For the text-containing cell, return its midpoint in [x, y] coordinate format. 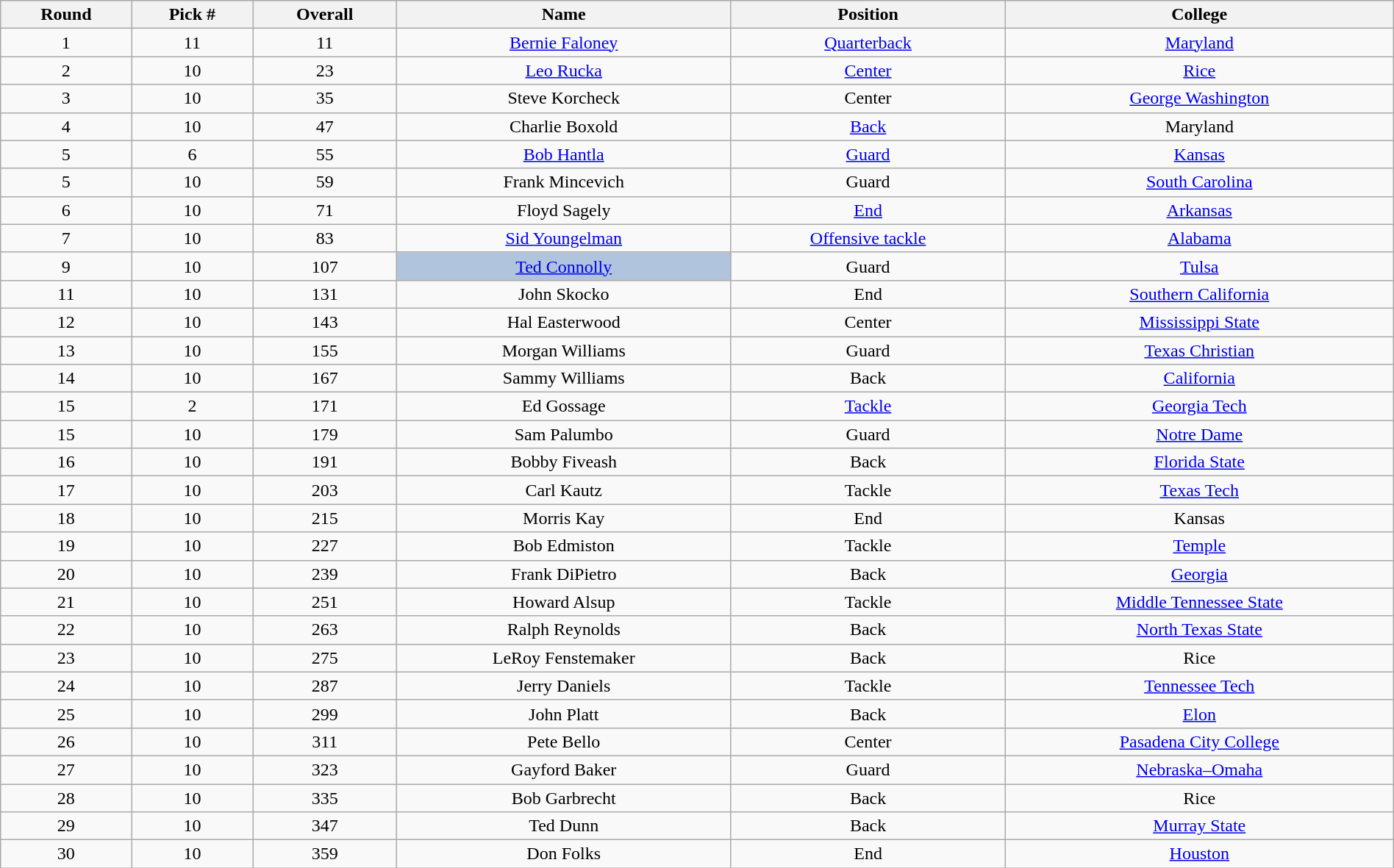
Florida State [1199, 462]
Ed Gossage [564, 406]
21 [66, 602]
Frank DiPietro [564, 574]
Name [564, 15]
359 [325, 854]
191 [325, 462]
179 [325, 434]
203 [325, 490]
Bobby Fiveash [564, 462]
17 [66, 490]
Bob Hantla [564, 154]
Offensive tackle [868, 238]
28 [66, 797]
Alabama [1199, 238]
4 [66, 126]
25 [66, 714]
Jerry Daniels [564, 686]
29 [66, 826]
22 [66, 630]
Ralph Reynolds [564, 630]
Pete Bello [564, 742]
251 [325, 602]
Arkansas [1199, 210]
Bob Garbrecht [564, 797]
Temple [1199, 546]
Morris Kay [564, 518]
Sid Youngelman [564, 238]
John Platt [564, 714]
19 [66, 546]
Don Folks [564, 854]
71 [325, 210]
Murray State [1199, 826]
335 [325, 797]
Ted Connolly [564, 266]
Notre Dame [1199, 434]
24 [66, 686]
171 [325, 406]
167 [325, 379]
Quarterback [868, 43]
Bernie Faloney [564, 43]
Nebraska–Omaha [1199, 770]
14 [66, 379]
18 [66, 518]
Overall [325, 15]
LeRoy Fenstemaker [564, 658]
Southern California [1199, 294]
Elon [1199, 714]
Floyd Sagely [564, 210]
Morgan Williams [564, 351]
26 [66, 742]
Tennessee Tech [1199, 686]
13 [66, 351]
30 [66, 854]
275 [325, 658]
16 [66, 462]
20 [66, 574]
Frank Mincevich [564, 182]
215 [325, 518]
323 [325, 770]
Texas Christian [1199, 351]
Hal Easterwood [564, 322]
27 [66, 770]
3 [66, 98]
107 [325, 266]
55 [325, 154]
Bob Edmiston [564, 546]
Middle Tennessee State [1199, 602]
Tulsa [1199, 266]
California [1199, 379]
Pasadena City College [1199, 742]
College [1199, 15]
7 [66, 238]
299 [325, 714]
Sammy Williams [564, 379]
143 [325, 322]
1 [66, 43]
John Skocko [564, 294]
12 [66, 322]
Texas Tech [1199, 490]
Houston [1199, 854]
239 [325, 574]
83 [325, 238]
Howard Alsup [564, 602]
Sam Palumbo [564, 434]
155 [325, 351]
227 [325, 546]
South Carolina [1199, 182]
9 [66, 266]
Carl Kautz [564, 490]
59 [325, 182]
263 [325, 630]
131 [325, 294]
Leo Rucka [564, 71]
George Washington [1199, 98]
311 [325, 742]
Georgia Tech [1199, 406]
Mississippi State [1199, 322]
347 [325, 826]
35 [325, 98]
Round [66, 15]
Georgia [1199, 574]
Gayford Baker [564, 770]
North Texas State [1199, 630]
Charlie Boxold [564, 126]
Steve Korcheck [564, 98]
Position [868, 15]
Ted Dunn [564, 826]
Pick # [193, 15]
47 [325, 126]
287 [325, 686]
